Output the (x, y) coordinate of the center of the cell containing the given text.  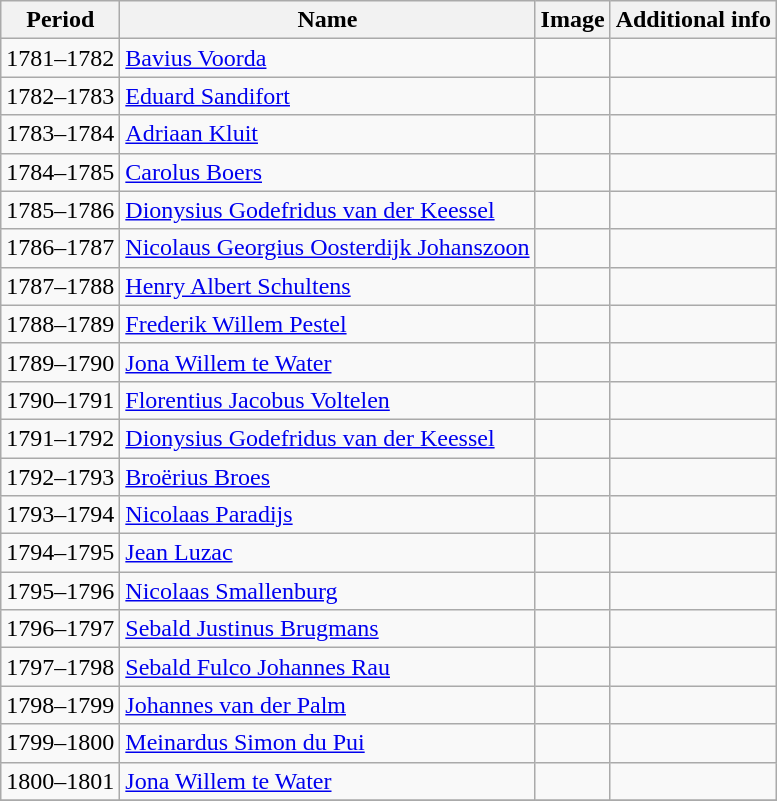
Broërius Broes (328, 477)
1782–1783 (60, 96)
1797–1798 (60, 667)
1785–1786 (60, 210)
1788–1789 (60, 324)
Johannes van der Palm (328, 705)
Henry Albert Schultens (328, 286)
1787–1788 (60, 286)
Adriaan Kluit (328, 134)
Florentius Jacobus Voltelen (328, 400)
1795–1796 (60, 591)
1784–1785 (60, 172)
Sebald Fulco Johannes Rau (328, 667)
Frederik Willem Pestel (328, 324)
Meinardus Simon du Pui (328, 743)
1781–1782 (60, 58)
1792–1793 (60, 477)
Additional info (693, 20)
1798–1799 (60, 705)
Name (328, 20)
1794–1795 (60, 553)
1786–1787 (60, 248)
Carolus Boers (328, 172)
Eduard Sandifort (328, 96)
Nicolaus Georgius Oosterdijk Johanszoon (328, 248)
Sebald Justinus Brugmans (328, 629)
1800–1801 (60, 781)
Nicolaas Smallenburg (328, 591)
1789–1790 (60, 362)
1796–1797 (60, 629)
1791–1792 (60, 438)
1783–1784 (60, 134)
Bavius Voorda (328, 58)
Image (572, 20)
1793–1794 (60, 515)
Jean Luzac (328, 553)
1799–1800 (60, 743)
Nicolaas Paradijs (328, 515)
Period (60, 20)
1790–1791 (60, 400)
